Return the (X, Y) coordinate for the center point of the cell that contains the specified text.  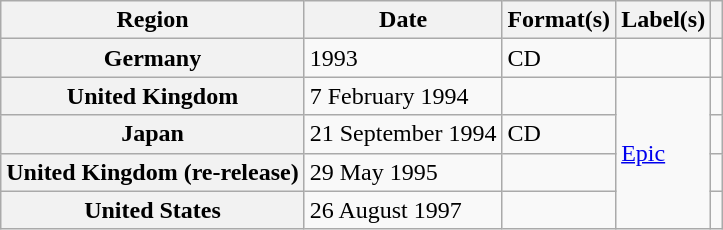
7 February 1994 (403, 96)
Japan (152, 134)
29 May 1995 (403, 172)
Epic (664, 153)
United Kingdom (re-release) (152, 172)
26 August 1997 (403, 210)
Format(s) (559, 20)
United States (152, 210)
Region (152, 20)
Germany (152, 58)
Date (403, 20)
United Kingdom (152, 96)
21 September 1994 (403, 134)
1993 (403, 58)
Label(s) (664, 20)
